Search for the cell housing the specified text and yield its (X, Y) center coordinate. 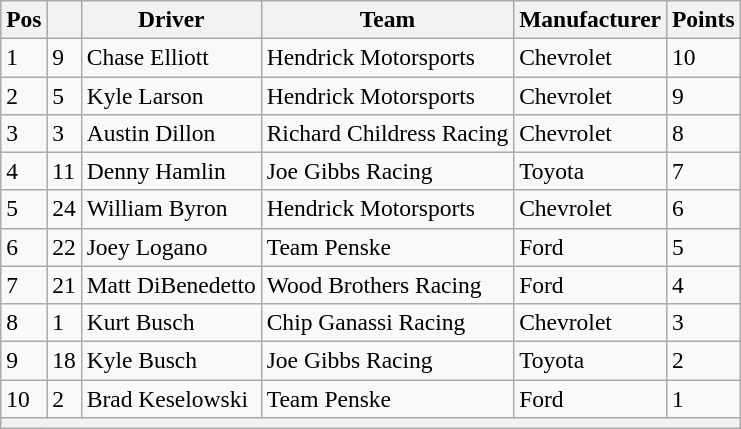
Team (387, 19)
Pos (24, 19)
21 (64, 285)
24 (64, 209)
Denny Hamlin (171, 171)
Manufacturer (590, 19)
Wood Brothers Racing (387, 285)
Kurt Busch (171, 322)
18 (64, 360)
Kyle Larson (171, 95)
Brad Keselowski (171, 398)
Austin Dillon (171, 133)
Driver (171, 19)
Richard Childress Racing (387, 133)
Chip Ganassi Racing (387, 322)
Points (703, 19)
Matt DiBenedetto (171, 285)
Chase Elliott (171, 57)
Joey Logano (171, 247)
11 (64, 171)
Kyle Busch (171, 360)
22 (64, 247)
William Byron (171, 209)
